Scan for the cell matching the given text and deliver its [x, y] coordinate at center. 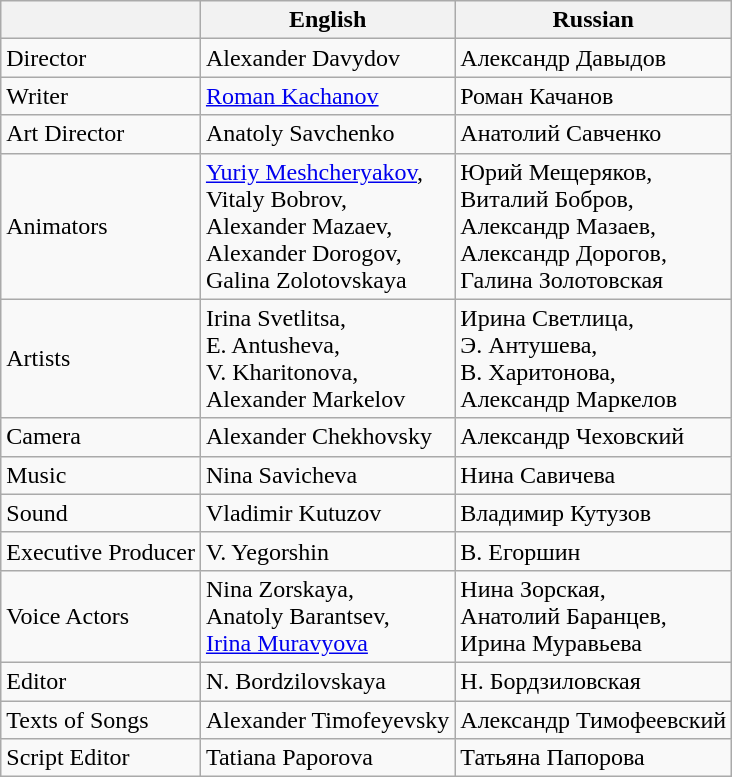
Юрий Мещеряков, Виталий Бобров, Александр Мазаев, Александр Дорогов, Галина Золотовская [594, 226]
Irina Svetlitsa, E. Antusheva, V. Kharitonova, Alexander Markelov [327, 358]
Nina Zorskaya, Anatoly Barantsev, Irina Muravyova [327, 616]
В. Егоршин [594, 551]
Alexander Timofeyevsky [327, 719]
Texts of Songs [101, 719]
V. Yegorshin [327, 551]
Tatiana Paporova [327, 758]
Alexander Davydov [327, 58]
Nina Savicheva [327, 475]
Нина Зорская, Анатолий Баранцев, Ирина Муравьева [594, 616]
Татьяна Папорова [594, 758]
Music [101, 475]
Artists [101, 358]
Александр Тимофеевский [594, 719]
N. Bordzilovskaya [327, 681]
Voice Actors [101, 616]
Writer [101, 96]
Alexander Chekhovsky [327, 437]
Ирина Светлица, Э. Антушева, В. Харитонова, Александр Маркелов [594, 358]
Script Editor [101, 758]
Director [101, 58]
Владимир Кутузов [594, 513]
Sound [101, 513]
English [327, 20]
Camera [101, 437]
Roman Kachanov [327, 96]
Art Director [101, 134]
Александр Чеховский [594, 437]
Н. Бордзиловская [594, 681]
Александр Давыдов [594, 58]
Yuriy Meshcheryakov, Vitaly Bobrov, Alexander Mazaev, Alexander Dorogov, Galina Zolotovskaya [327, 226]
Роман Качанов [594, 96]
Анатолий Савченко [594, 134]
Нина Савичева [594, 475]
Animators [101, 226]
Russian [594, 20]
Editor [101, 681]
Executive Producer [101, 551]
Anatoly Savchenko [327, 134]
Vladimir Kutuzov [327, 513]
